Capture the cell that displays the provided text and extract its [x, y] central coordinate. 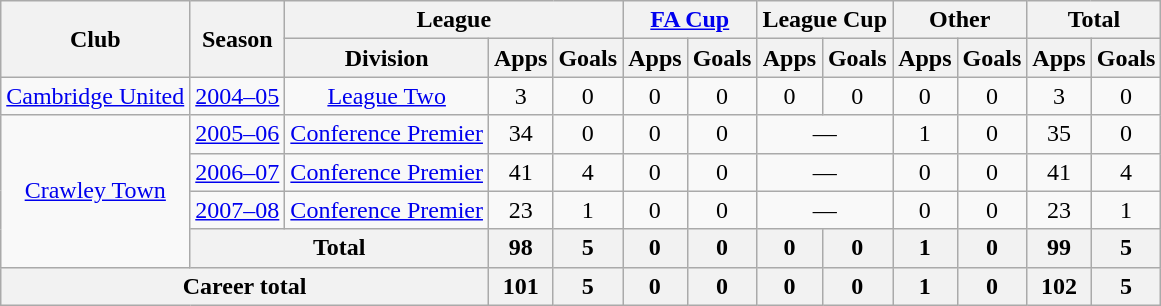
98 [520, 248]
Crawley Town [96, 191]
35 [1059, 134]
FA Cup [690, 20]
League Two [387, 96]
Cambridge United [96, 96]
102 [1059, 286]
101 [520, 286]
2004–05 [238, 96]
League Cup [825, 20]
Club [96, 39]
2005–06 [238, 134]
99 [1059, 248]
Career total [245, 286]
34 [520, 134]
Division [387, 58]
2007–08 [238, 210]
2006–07 [238, 172]
League [454, 20]
Other [960, 20]
Season [238, 39]
